From the cell containing the given text, extract its center point as (X, Y) coordinate. 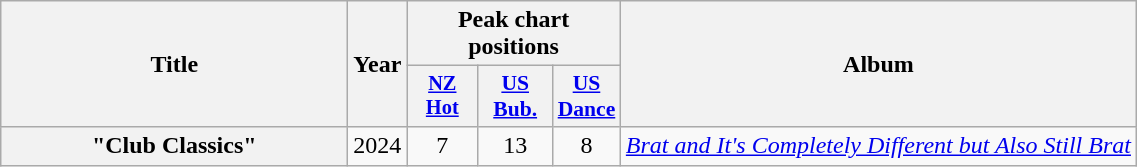
USBub. (516, 96)
USDance (587, 96)
"Club Classics" (174, 146)
Year (378, 64)
13 (516, 146)
2024 (378, 146)
Album (878, 64)
7 (442, 146)
Title (174, 64)
NZHot (442, 96)
8 (587, 146)
Brat and It's Completely Different but Also Still Brat (878, 146)
Peak chart positions (514, 34)
